Provide the [X, Y] coordinate of the cell's center where the given text is located.  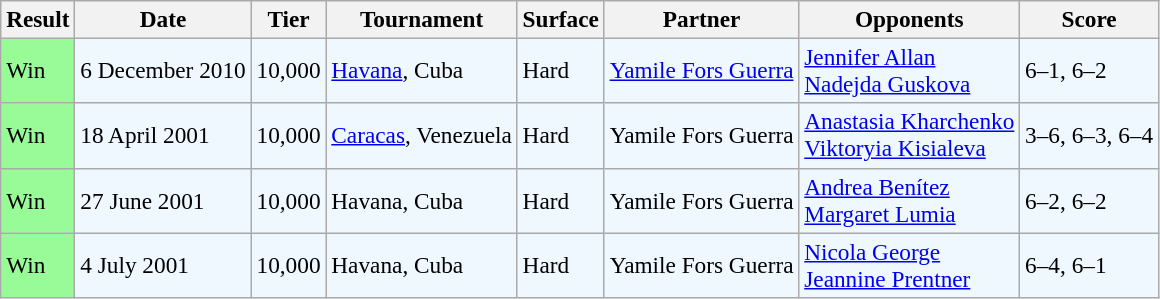
Tier [288, 19]
Score [1090, 19]
Result [38, 19]
Opponents [910, 19]
Tournament [422, 19]
27 June 2001 [163, 200]
6–2, 6–2 [1090, 200]
Caracas, Venezuela [422, 136]
4 July 2001 [163, 264]
Date [163, 19]
Nicola George Jeannine Prentner [910, 264]
Partner [702, 19]
3–6, 6–3, 6–4 [1090, 136]
Surface [560, 19]
Andrea Benítez Margaret Lumia [910, 200]
6–1, 6–2 [1090, 70]
6–4, 6–1 [1090, 264]
6 December 2010 [163, 70]
Jennifer Allan Nadejda Guskova [910, 70]
Anastasia Kharchenko Viktoryia Kisialeva [910, 136]
18 April 2001 [163, 136]
